For the text-containing cell, return its midpoint in (x, y) coordinate format. 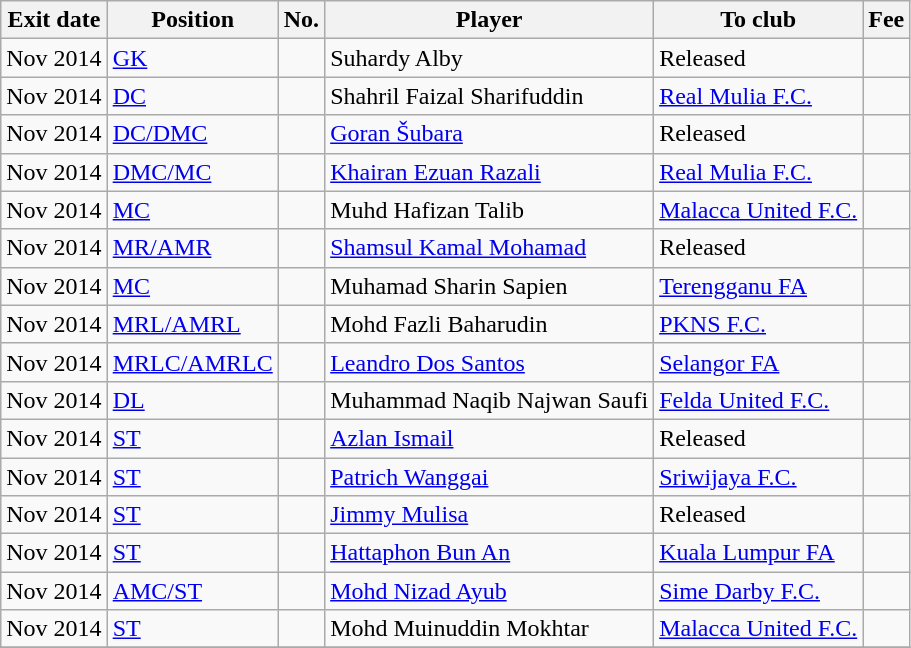
Leandro Dos Santos (490, 362)
MRL/AMRL (192, 324)
DC (192, 96)
Kuala Lumpur FA (758, 553)
Exit date (54, 20)
Khairan Ezuan Razali (490, 172)
Mohd Fazli Baharudin (490, 324)
DL (192, 400)
Felda United F.C. (758, 400)
Fee (886, 20)
Position (192, 20)
MRLC/AMRLC (192, 362)
Mohd Nizad Ayub (490, 591)
AMC/ST (192, 591)
Sriwijaya F.C. (758, 477)
Selangor FA (758, 362)
Patrich Wanggai (490, 477)
Muhamad Sharin Sapien (490, 286)
Player (490, 20)
Terengganu FA (758, 286)
DMC/MC (192, 172)
Hattaphon Bun An (490, 553)
Goran Šubara (490, 134)
Suhardy Alby (490, 58)
Jimmy Mulisa (490, 515)
PKNS F.C. (758, 324)
Sime Darby F.C. (758, 591)
GK (192, 58)
DC/DMC (192, 134)
Muhd Hafizan Talib (490, 210)
Shamsul Kamal Mohamad (490, 248)
Muhammad Naqib Najwan Saufi (490, 400)
Azlan Ismail (490, 438)
To club (758, 20)
No. (301, 20)
Mohd Muinuddin Mokhtar (490, 629)
MR/AMR (192, 248)
Shahril Faizal Sharifuddin (490, 96)
